Search for the cell housing the specified text and yield its (X, Y) center coordinate. 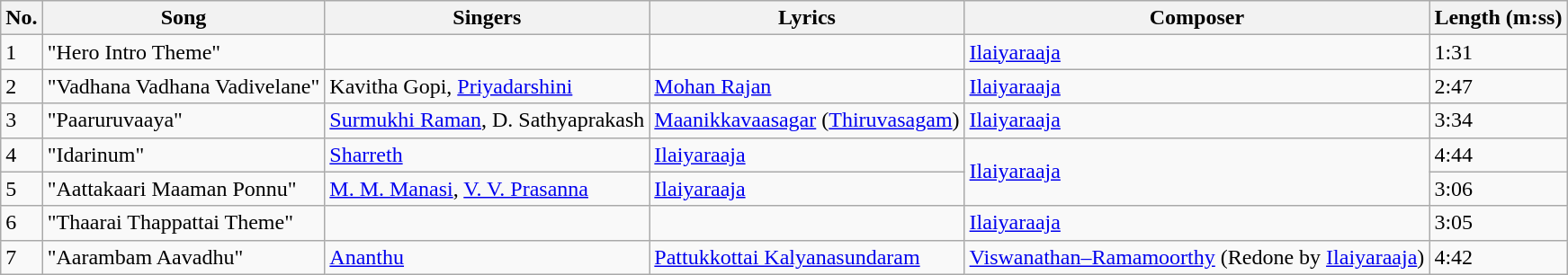
Composer (1196, 18)
Song (184, 18)
No. (22, 18)
"Aarambam Aavadhu" (184, 257)
Ananthu (488, 257)
"Aattakaari Maaman Ponnu" (184, 189)
Lyrics (807, 18)
4 (22, 155)
1 (22, 52)
2:47 (1499, 86)
"Idarinum" (184, 155)
1:31 (1499, 52)
Singers (488, 18)
Mohan Rajan (807, 86)
4:44 (1499, 155)
"Hero Intro Theme" (184, 52)
Viswanathan–Ramamoorthy (Redone by Ilaiyaraaja) (1196, 257)
M. M. Manasi, V. V. Prasanna (488, 189)
5 (22, 189)
Sharreth (488, 155)
Surmukhi Raman, D. Sathyaprakash (488, 120)
3:06 (1499, 189)
"Thaarai Thappattai Theme" (184, 223)
Kavitha Gopi, Priyadarshini (488, 86)
Pattukkottai Kalyanasundaram (807, 257)
3 (22, 120)
"Vadhana Vadhana Vadivelane" (184, 86)
3:05 (1499, 223)
3:34 (1499, 120)
7 (22, 257)
Maanikkavaasagar (Thiruvasagam) (807, 120)
4:42 (1499, 257)
Length (m:ss) (1499, 18)
6 (22, 223)
"Paaruruvaaya" (184, 120)
2 (22, 86)
